Identify which cell holds the provided text, then report its [x, y] central coordinate. 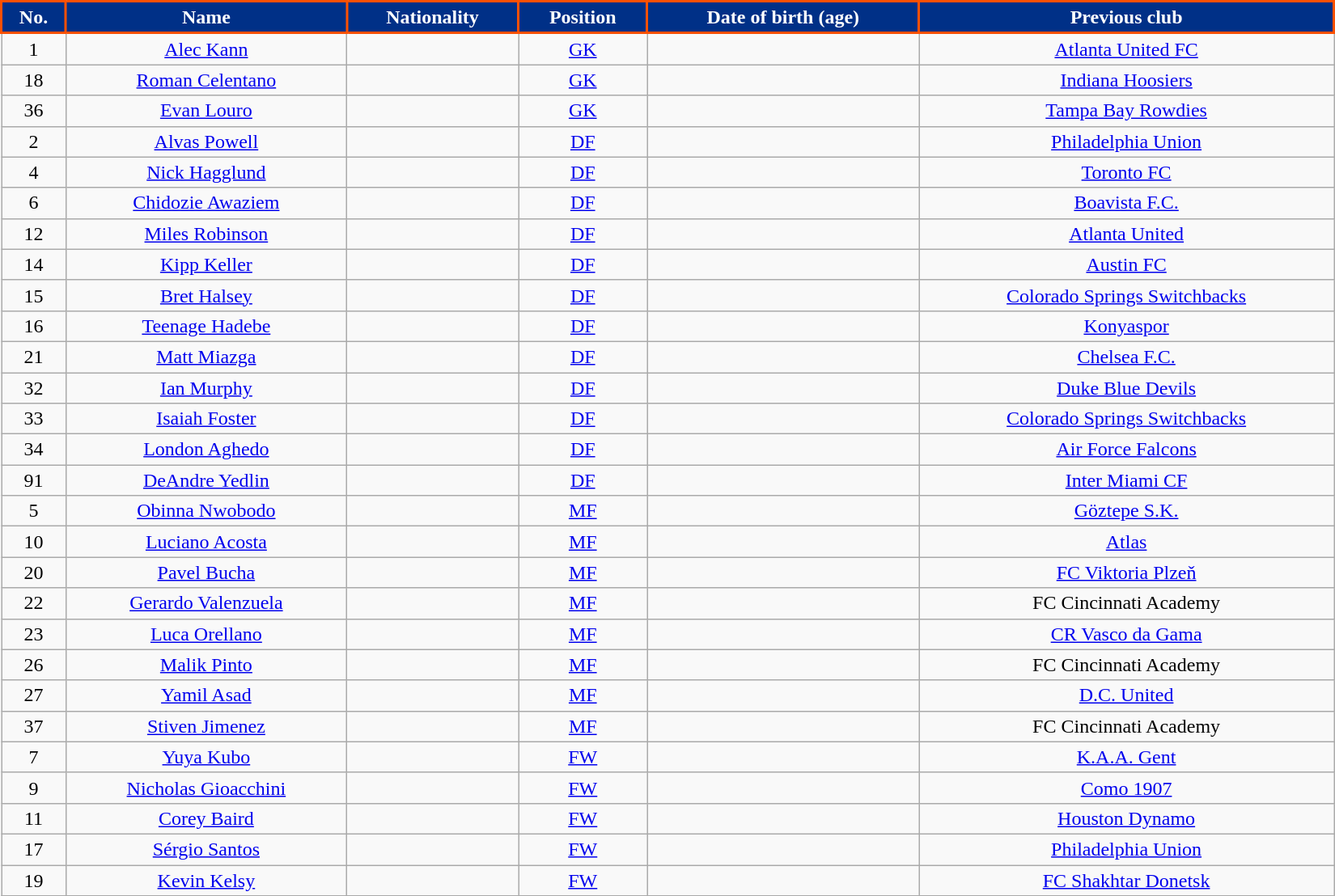
Roman Celentano [206, 80]
37 [34, 726]
Nick Hagglund [206, 172]
Kipp Keller [206, 264]
Chidozie Awaziem [206, 203]
10 [34, 542]
Stiven Jimenez [206, 726]
5 [34, 511]
7 [34, 757]
Boavista F.C. [1126, 203]
Alvas Powell [206, 142]
Luciano Acosta [206, 542]
16 [34, 326]
Göztepe S.K. [1126, 511]
6 [34, 203]
15 [34, 295]
Ian Murphy [206, 387]
Chelsea F.C. [1126, 357]
FC Shakhtar Donetsk [1126, 881]
17 [34, 849]
Nationality [432, 18]
Yuya Kubo [206, 757]
CR Vasco da Gama [1126, 634]
32 [34, 387]
No. [34, 18]
22 [34, 603]
91 [34, 480]
Malik Pinto [206, 665]
23 [34, 634]
12 [34, 234]
Atlanta United [1126, 234]
DeAndre Yedlin [206, 480]
9 [34, 788]
Name [206, 18]
Matt Miazga [206, 357]
Nicholas Gioacchini [206, 788]
Yamil Asad [206, 695]
Isaiah Foster [206, 419]
Gerardo Valenzuela [206, 603]
20 [34, 573]
Evan Louro [206, 111]
London Aghedo [206, 450]
21 [34, 357]
Pavel Bucha [206, 573]
Air Force Falcons [1126, 450]
19 [34, 881]
Houston Dynamo [1126, 818]
Kevin Kelsy [206, 881]
Luca Orellano [206, 634]
36 [34, 111]
Teenage Hadebe [206, 326]
Indiana Hoosiers [1126, 80]
Position [583, 18]
Tampa Bay Rowdies [1126, 111]
Obinna Nwobodo [206, 511]
Bret Halsey [206, 295]
34 [34, 450]
Como 1907 [1126, 788]
26 [34, 665]
27 [34, 695]
Sérgio Santos [206, 849]
Duke Blue Devils [1126, 387]
Inter Miami CF [1126, 480]
Miles Robinson [206, 234]
FC Viktoria Plzeň [1126, 573]
Corey Baird [206, 818]
Atlanta United FC [1126, 49]
D.C. United [1126, 695]
14 [34, 264]
Alec Kann [206, 49]
Date of birth (age) [783, 18]
33 [34, 419]
11 [34, 818]
Austin FC [1126, 264]
1 [34, 49]
2 [34, 142]
Atlas [1126, 542]
4 [34, 172]
Konyaspor [1126, 326]
K.A.A. Gent [1126, 757]
Toronto FC [1126, 172]
Previous club [1126, 18]
18 [34, 80]
